Determine the (x, y) coordinate at the center of the cell enclosing the given text.  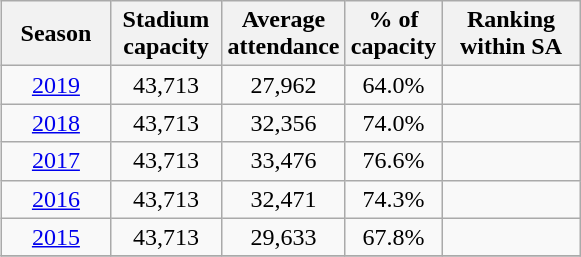
64.0% (393, 85)
Stadium capacity (166, 34)
Season (56, 34)
Ranking within SA (512, 34)
32,471 (284, 199)
2017 (56, 161)
2015 (56, 237)
33,476 (284, 161)
27,962 (284, 85)
74.0% (393, 123)
32,356 (284, 123)
29,633 (284, 237)
74.3% (393, 199)
2016 (56, 199)
2019 (56, 85)
76.6% (393, 161)
Average attendance (284, 34)
2018 (56, 123)
% of capacity (393, 34)
67.8% (393, 237)
